Return the [x, y] coordinate for the center point of the cell that contains the specified text.  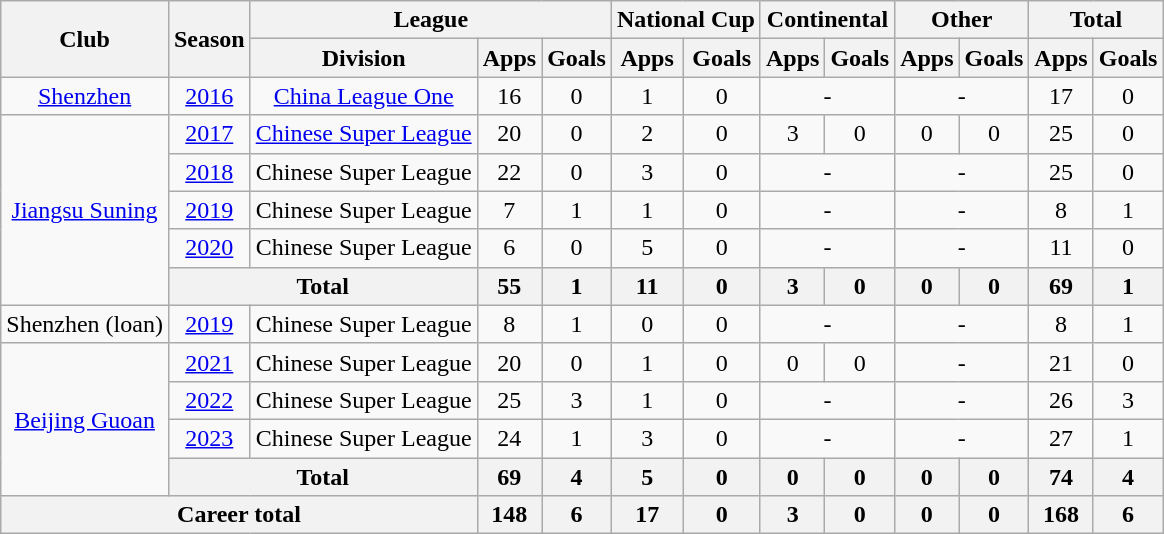
26 [1061, 400]
2016 [209, 96]
168 [1061, 515]
74 [1061, 477]
2017 [209, 134]
2022 [209, 400]
Season [209, 39]
Beijing Guoan [85, 419]
7 [509, 210]
2021 [209, 362]
24 [509, 438]
55 [509, 286]
Other [962, 20]
Career total [239, 515]
Club [85, 39]
Continental [827, 20]
China League One [364, 96]
16 [509, 96]
2020 [209, 248]
National Cup [686, 20]
22 [509, 172]
League [430, 20]
2023 [209, 438]
Shenzhen [85, 96]
Shenzhen (loan) [85, 324]
27 [1061, 438]
Jiangsu Suning [85, 210]
Division [364, 58]
148 [509, 515]
2018 [209, 172]
2 [647, 134]
21 [1061, 362]
